Find where the given text appears and provide that cell's center as (x, y) coordinate. 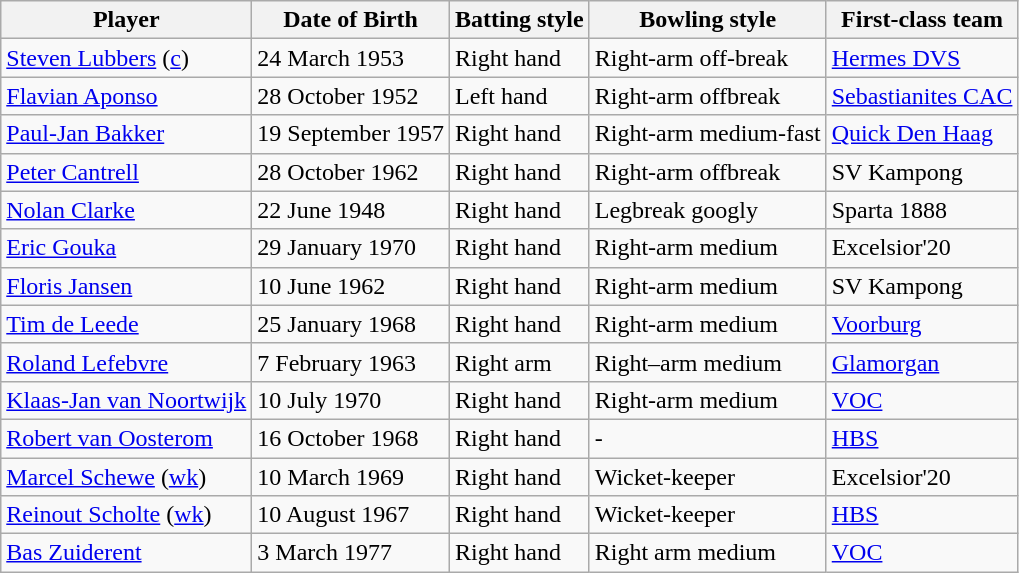
Bowling style (708, 20)
24 March 1953 (351, 58)
10 June 1962 (351, 286)
Quick Den Haag (922, 134)
19 September 1957 (351, 134)
16 October 1968 (351, 438)
Flavian Aponso (126, 96)
28 October 1962 (351, 172)
Sebastianites CAC (922, 96)
7 February 1963 (351, 362)
10 July 1970 (351, 400)
28 October 1952 (351, 96)
Tim de Leede (126, 324)
22 June 1948 (351, 210)
Batting style (519, 20)
Bas Zuiderent (126, 553)
Klaas-Jan van Noortwijk (126, 400)
Voorburg (922, 324)
Player (126, 20)
Marcel Schewe (wk) (126, 477)
Date of Birth (351, 20)
Right arm medium (708, 553)
Left hand (519, 96)
Peter Cantrell (126, 172)
Roland Lefebvre (126, 362)
Right–arm medium (708, 362)
Legbreak googly (708, 210)
Right arm (519, 362)
3 March 1977 (351, 553)
Steven Lubbers (c) (126, 58)
Paul-Jan Bakker (126, 134)
25 January 1968 (351, 324)
10 March 1969 (351, 477)
Hermes DVS (922, 58)
Eric Gouka (126, 248)
10 August 1967 (351, 515)
Floris Jansen (126, 286)
Robert van Oosterom (126, 438)
29 January 1970 (351, 248)
Right-arm medium-fast (708, 134)
Sparta 1888 (922, 210)
- (708, 438)
First-class team (922, 20)
Nolan Clarke (126, 210)
Reinout Scholte (wk) (126, 515)
Right-arm off-break (708, 58)
Glamorgan (922, 362)
